Scan for the cell matching the given text and deliver its [X, Y] coordinate at center. 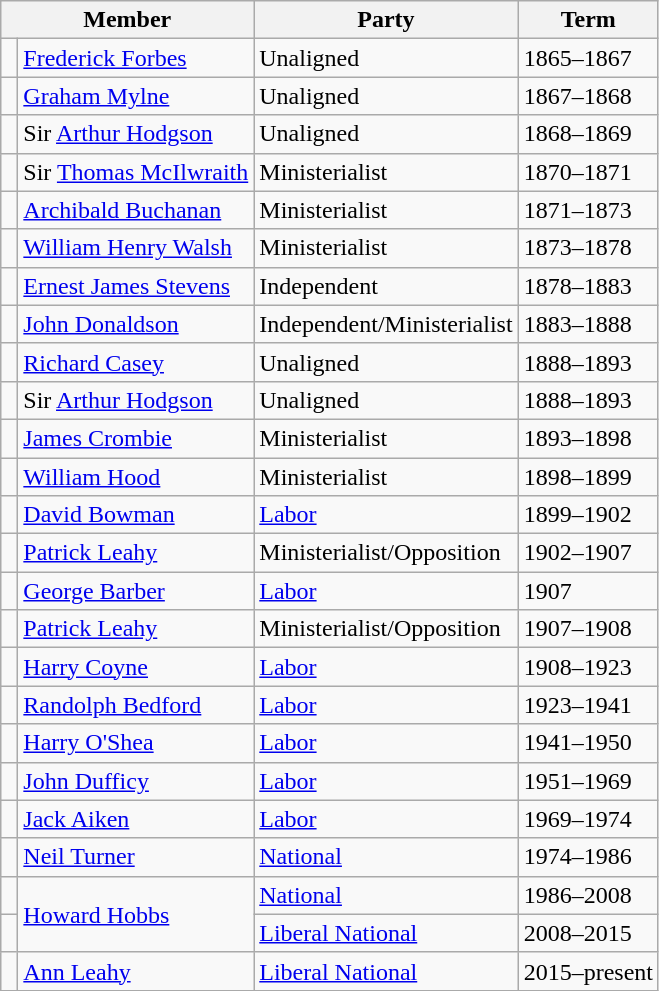
1902–1907 [588, 553]
Member [128, 20]
1867–1868 [588, 96]
Harry O'Shea [136, 743]
1883–1888 [588, 324]
Frederick Forbes [136, 58]
William Henry Walsh [136, 248]
1969–1974 [588, 819]
Archibald Buchanan [136, 210]
Sir Thomas McIlwraith [136, 172]
1878–1883 [588, 286]
1871–1873 [588, 210]
George Barber [136, 591]
William Hood [136, 477]
1898–1899 [588, 477]
David Bowman [136, 515]
Graham Mylne [136, 96]
1923–1941 [588, 705]
1907–1908 [588, 629]
Randolph Bedford [136, 705]
Harry Coyne [136, 667]
1868–1869 [588, 134]
Term [588, 20]
John Donaldson [136, 324]
1974–1986 [588, 857]
1951–1969 [588, 781]
2008–2015 [588, 933]
Ernest James Stevens [136, 286]
1870–1871 [588, 172]
Independent [386, 286]
Independent/Ministerialist [386, 324]
Richard Casey [136, 362]
John Dufficy [136, 781]
1986–2008 [588, 895]
1899–1902 [588, 515]
1873–1878 [588, 248]
Jack Aiken [136, 819]
2015–present [588, 971]
Party [386, 20]
James Crombie [136, 438]
1893–1898 [588, 438]
1941–1950 [588, 743]
Howard Hobbs [136, 914]
Neil Turner [136, 857]
1908–1923 [588, 667]
1907 [588, 591]
1865–1867 [588, 58]
Ann Leahy [136, 971]
